Identify which cell holds the provided text, then report its [X, Y] central coordinate. 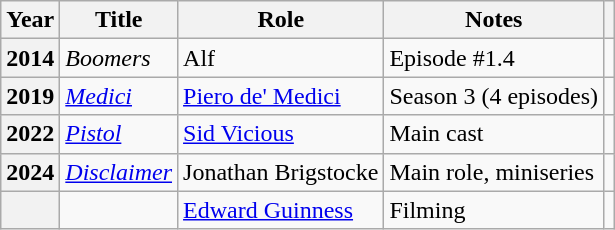
2024 [30, 172]
2022 [30, 134]
Pistol [119, 134]
2014 [30, 58]
Disclaimer [119, 172]
2019 [30, 96]
Filming [494, 210]
Edward Guinness [281, 210]
Year [30, 20]
Season 3 (4 episodes) [494, 96]
Title [119, 20]
Jonathan Brigstocke [281, 172]
Sid Vicious [281, 134]
Main cast [494, 134]
Main role, miniseries [494, 172]
Alf [281, 58]
Piero de' Medici [281, 96]
Boomers [119, 58]
Notes [494, 20]
Medici [119, 96]
Role [281, 20]
Episode #1.4 [494, 58]
